Output the [X, Y] coordinate of the center of the cell containing the given text.  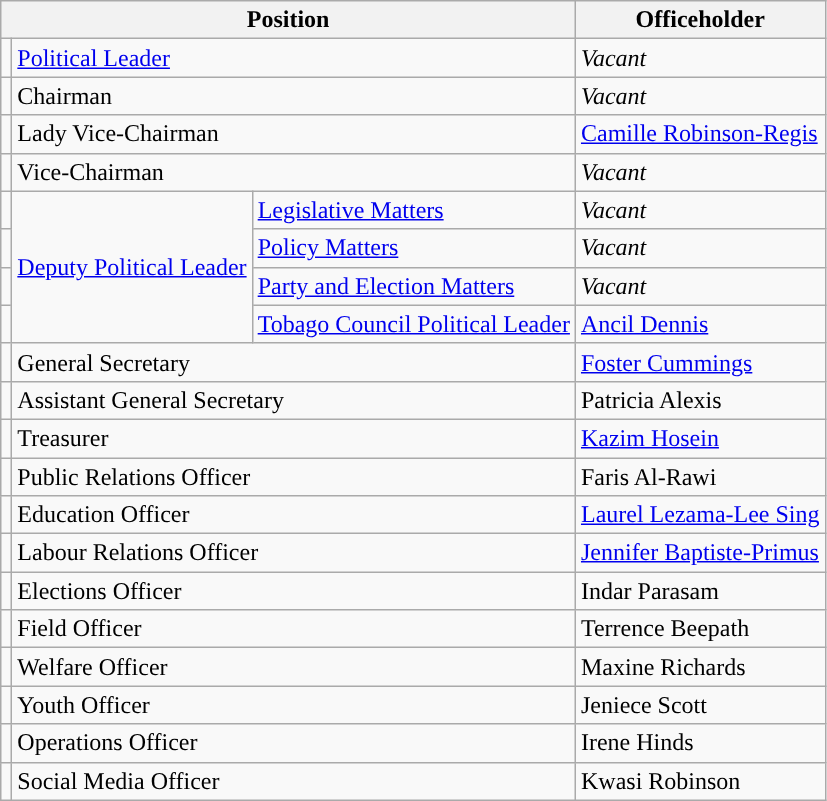
Party and Election Matters [414, 286]
Deputy Political Leader [132, 267]
Education Officer [294, 515]
Treasurer [294, 438]
Indar Parasam [700, 591]
Operations Officer [294, 743]
Welfare Officer [294, 667]
Ancil Dennis [700, 324]
Legislative Matters [414, 210]
Tobago Council Political Leader [414, 324]
Camille Robinson-Regis [700, 134]
Chairman [294, 96]
Political Leader [294, 58]
Patricia Alexis [700, 400]
Social Media Officer [294, 781]
Laurel Lezama-Lee Sing [700, 515]
Public Relations Officer [294, 477]
Labour Relations Officer [294, 553]
Irene Hinds [700, 743]
Elections Officer [294, 591]
Kwasi Robinson [700, 781]
Jennifer Baptiste-Primus [700, 553]
Officeholder [700, 20]
Field Officer [294, 629]
Faris Al-Rawi [700, 477]
Assistant General Secretary [294, 400]
Vice-Chairman [294, 172]
Foster Cummings [700, 362]
Maxine Richards [700, 667]
Position [288, 20]
Lady Vice-Chairman [294, 134]
General Secretary [294, 362]
Youth Officer [294, 705]
Kazim Hosein [700, 438]
Terrence Beepath [700, 629]
Jeniece Scott [700, 705]
Policy Matters [414, 248]
